Find where the given text appears and provide that cell's center as (X, Y) coordinate. 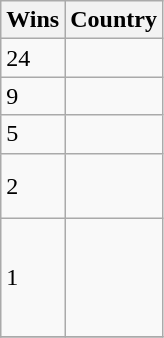
24 (33, 58)
5 (33, 134)
1 (33, 278)
Country (114, 20)
9 (33, 96)
Wins (33, 20)
2 (33, 186)
